Pinpoint the cell where the given text exists, returning its [x, y] midpoint coordinate. 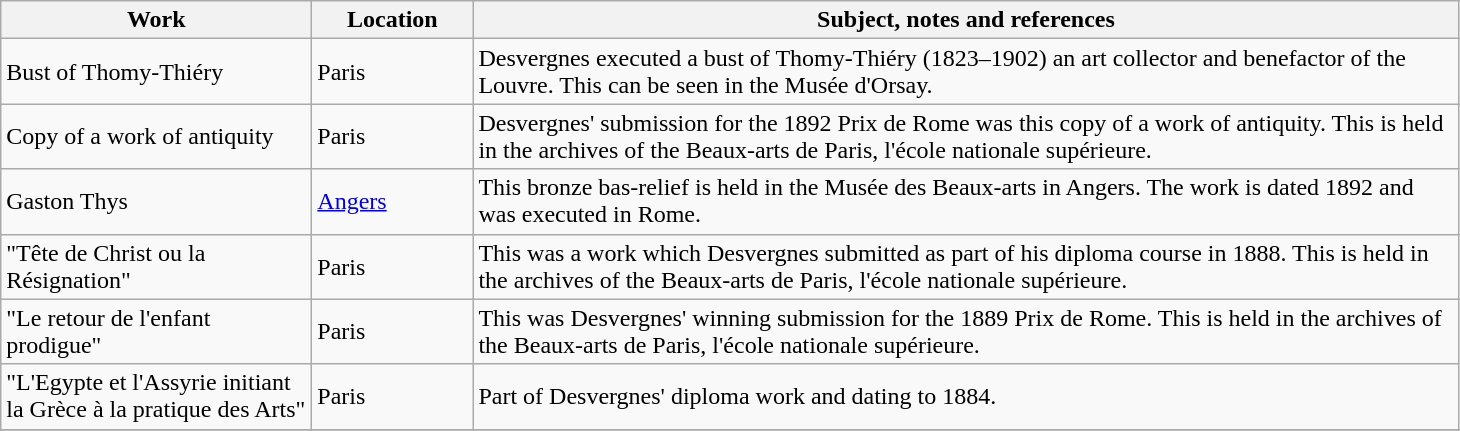
Bust of Thomy-Thiéry [156, 72]
Work [156, 20]
This bronze bas-relief is held in the Musée des Beaux-arts in Angers. The work is dated 1892 and was executed in Rome. [966, 202]
Subject, notes and references [966, 20]
Location [392, 20]
Angers [392, 202]
Desvergnes executed a bust of Thomy-Thiéry (1823–1902) an art collector and benefactor of the Louvre. This can be seen in the Musée d'Orsay. [966, 72]
"Le retour de l'enfant prodigue" [156, 332]
"L'Egypte et l'Assyrie initiant la Grèce à la pratique des Arts" [156, 396]
Copy of a work of antiquity [156, 136]
Part of Desvergnes' diploma work and dating to 1884. [966, 396]
"Tête de Christ ou la Résignation" [156, 266]
Gaston Thys [156, 202]
